Return (x, y) of the center of cell containing provided text 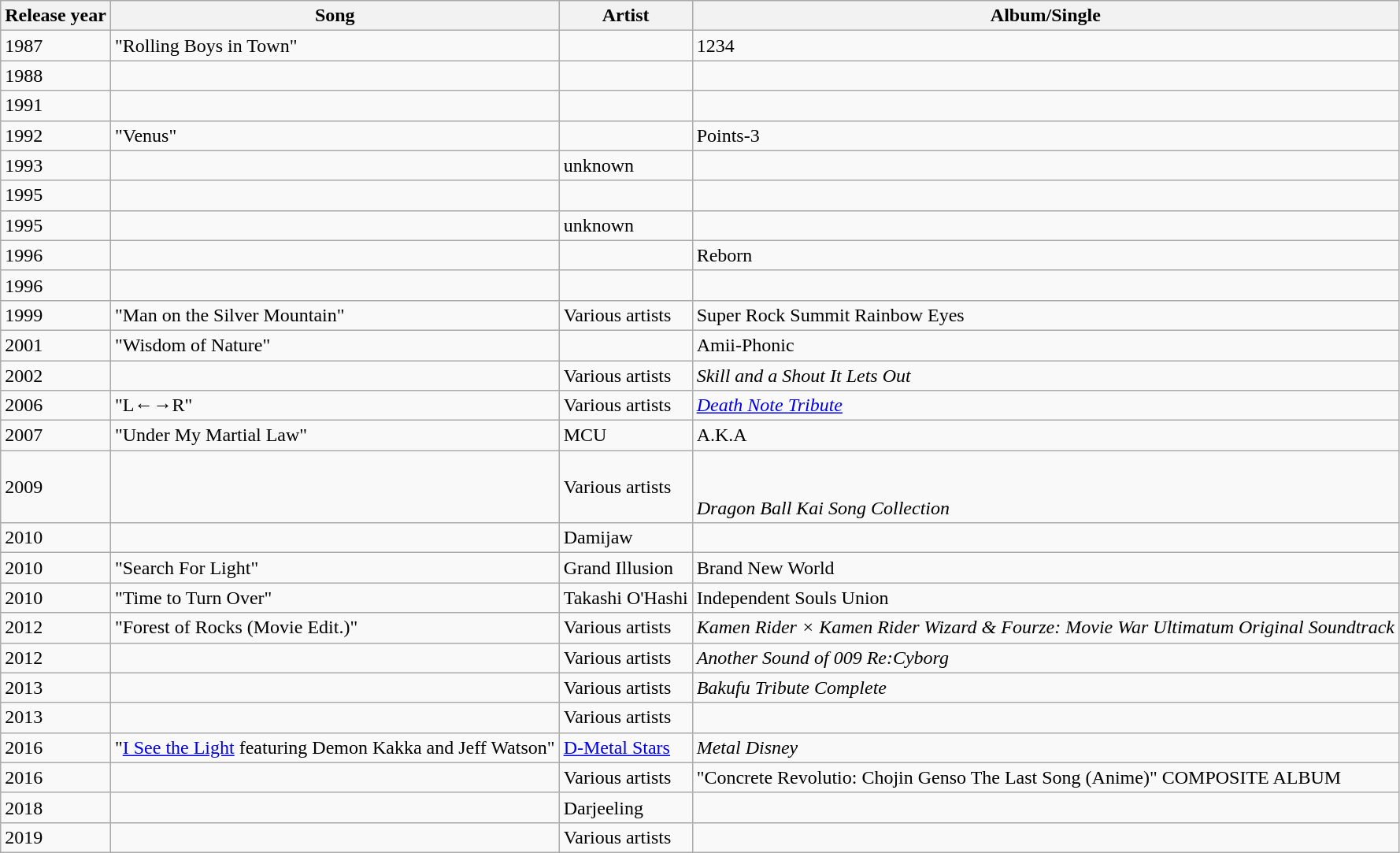
2006 (56, 406)
Brand New World (1046, 568)
MCU (625, 436)
Darjeeling (625, 807)
"Man on the Silver Mountain" (335, 315)
Release year (56, 16)
2019 (56, 837)
Dragon Ball Kai Song Collection (1046, 487)
"Forest of Rocks (Movie Edit.)" (335, 628)
1991 (56, 106)
Points-3 (1046, 135)
1987 (56, 46)
2001 (56, 345)
"L←→R" (335, 406)
Artist (625, 16)
Album/Single (1046, 16)
Grand Illusion (625, 568)
"Search For Light" (335, 568)
Kamen Rider × Kamen Rider Wizard & Fourze: Movie War Ultimatum Original Soundtrack (1046, 628)
D-Metal Stars (625, 747)
Death Note Tribute (1046, 406)
Reborn (1046, 255)
"Concrete Revolutio: Chojin Genso The Last Song (Anime)" COMPOSITE ALBUM (1046, 777)
2018 (56, 807)
"Under My Martial Law" (335, 436)
Takashi O'Hashi (625, 598)
Bakufu Tribute Complete (1046, 688)
2002 (56, 376)
1234 (1046, 46)
Amii-Phonic (1046, 345)
Damijaw (625, 538)
Another Sound of 009 Re:Cyborg (1046, 658)
"Time to Turn Over" (335, 598)
"Venus" (335, 135)
1999 (56, 315)
A.K.A (1046, 436)
"Rolling Boys in Town" (335, 46)
2009 (56, 487)
1993 (56, 165)
Song (335, 16)
"I See the Light featuring Demon Kakka and Jeff Watson" (335, 747)
1992 (56, 135)
Skill and a Shout It Lets Out (1046, 376)
1988 (56, 76)
Independent Souls Union (1046, 598)
Metal Disney (1046, 747)
Super Rock Summit Rainbow Eyes (1046, 315)
2007 (56, 436)
"Wisdom of Nature" (335, 345)
